Provide the [x, y] coordinate of the cell's center where the given text is located.  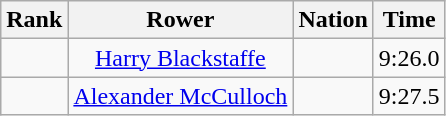
Alexander McCulloch [180, 96]
Rank [34, 20]
Rower [180, 20]
Time [409, 20]
Harry Blackstaffe [180, 58]
Nation [333, 20]
9:27.5 [409, 96]
9:26.0 [409, 58]
